Pinpoint the cell where the given text exists, returning its (X, Y) midpoint coordinate. 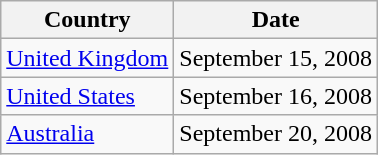
September 16, 2008 (276, 96)
Country (88, 20)
Australia (88, 134)
Date (276, 20)
United Kingdom (88, 58)
September 15, 2008 (276, 58)
September 20, 2008 (276, 134)
United States (88, 96)
